Find where the given text appears and provide that cell's center as [X, Y] coordinate. 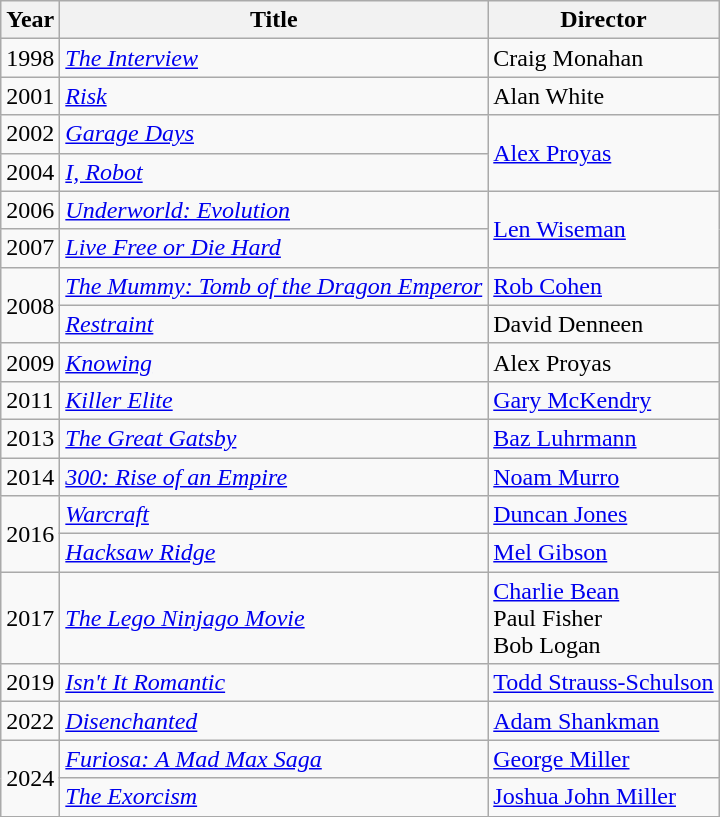
The Exorcism [274, 797]
The Interview [274, 58]
2019 [30, 683]
Craig Monahan [604, 58]
Isn't It Romantic [274, 683]
The Mummy: Tomb of the Dragon Emperor [274, 286]
Furiosa: A Mad Max Saga [274, 759]
Garage Days [274, 134]
300: Rise of an Empire [274, 477]
2011 [30, 400]
Underworld: Evolution [274, 210]
2007 [30, 248]
2004 [30, 172]
Baz Luhrmann [604, 438]
Director [604, 20]
Duncan Jones [604, 515]
Killer Elite [274, 400]
Gary McKendry [604, 400]
2009 [30, 362]
2022 [30, 721]
2013 [30, 438]
2002 [30, 134]
2001 [30, 96]
Risk [274, 96]
Restraint [274, 324]
2017 [30, 618]
2016 [30, 534]
Alan White [604, 96]
Len Wiseman [604, 229]
Knowing [274, 362]
Live Free or Die Hard [274, 248]
Rob Cohen [604, 286]
Joshua John Miller [604, 797]
Year [30, 20]
2024 [30, 778]
1998 [30, 58]
David Denneen [604, 324]
Adam Shankman [604, 721]
The Great Gatsby [274, 438]
Todd Strauss-Schulson [604, 683]
Noam Murro [604, 477]
Warcraft [274, 515]
Hacksaw Ridge [274, 553]
2006 [30, 210]
I, Robot [274, 172]
2008 [30, 305]
Title [274, 20]
Disenchanted [274, 721]
George Miller [604, 759]
Charlie BeanPaul FisherBob Logan [604, 618]
Mel Gibson [604, 553]
The Lego Ninjago Movie [274, 618]
2014 [30, 477]
